For the text-containing cell, return its midpoint in [x, y] coordinate format. 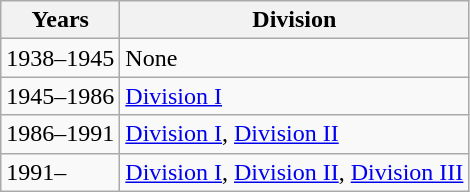
Division I [294, 96]
None [294, 58]
Years [60, 20]
1938–1945 [60, 58]
Division [294, 20]
1945–1986 [60, 96]
Division I, Division II, Division III [294, 172]
1986–1991 [60, 134]
Division I, Division II [294, 134]
1991– [60, 172]
